Pinpoint the cell where the given text exists, returning its [X, Y] midpoint coordinate. 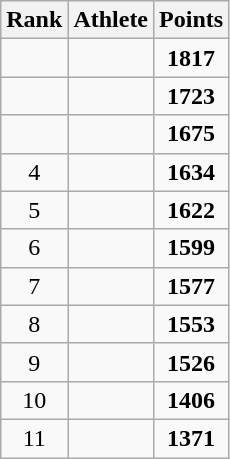
1599 [192, 248]
11 [34, 438]
1553 [192, 324]
4 [34, 172]
1634 [192, 172]
9 [34, 362]
1577 [192, 286]
1622 [192, 210]
6 [34, 248]
Athlete [111, 20]
1526 [192, 362]
1406 [192, 400]
Rank [34, 20]
1675 [192, 134]
7 [34, 286]
1371 [192, 438]
10 [34, 400]
8 [34, 324]
1723 [192, 96]
1817 [192, 58]
5 [34, 210]
Points [192, 20]
